Capture the cell that displays the provided text and extract its (x, y) central coordinate. 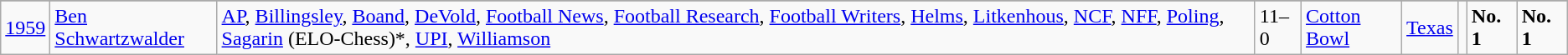
1959 (25, 28)
Ben Schwartzwalder (134, 28)
Cotton Bowl (1352, 28)
11–0 (1278, 28)
Texas (1431, 28)
